Return the [x, y] coordinate for the center point of the cell that contains the specified text.  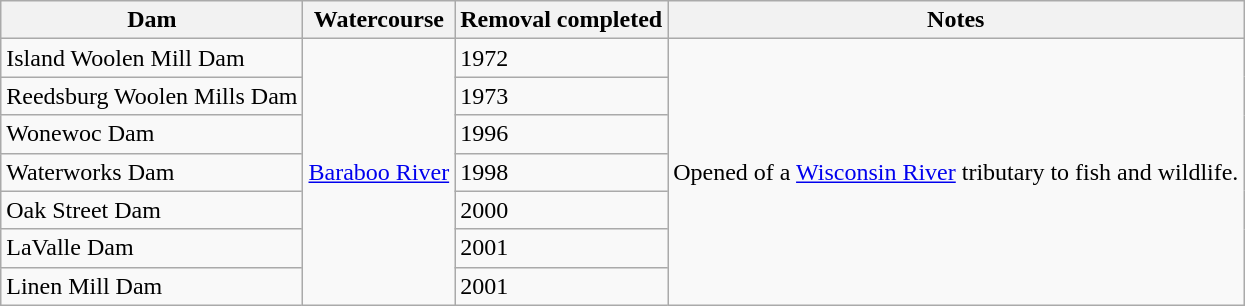
LaValle Dam [152, 248]
Watercourse [379, 20]
Removal completed [562, 20]
Oak Street Dam [152, 210]
Island Woolen Mill Dam [152, 58]
2000 [562, 210]
1972 [562, 58]
Notes [956, 20]
Dam [152, 20]
Linen Mill Dam [152, 286]
Waterworks Dam [152, 172]
1973 [562, 96]
1996 [562, 134]
Opened of a Wisconsin River tributary to fish and wildlife. [956, 172]
1998 [562, 172]
Reedsburg Woolen Mills Dam [152, 96]
Wonewoc Dam [152, 134]
Baraboo River [379, 172]
